For the text-containing cell, return its midpoint in [X, Y] coordinate format. 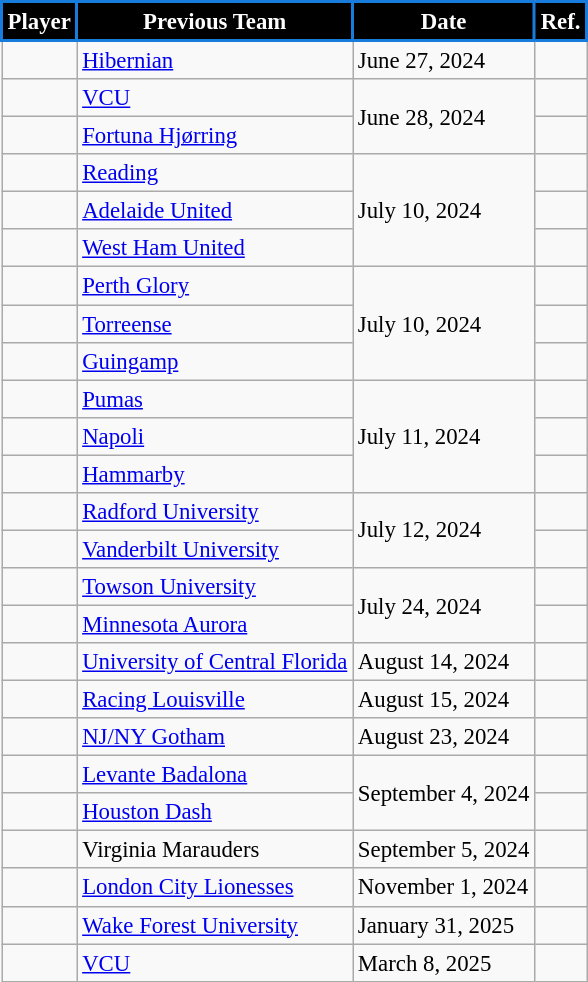
University of Central Florida [215, 662]
Minnesota Aurora [215, 624]
November 1, 2024 [444, 888]
Reading [215, 173]
Vanderbilt University [215, 549]
Hibernian [215, 60]
Previous Team [215, 22]
Ref. [561, 22]
Guingamp [215, 361]
August 15, 2024 [444, 700]
Player [40, 22]
Houston Dash [215, 812]
January 31, 2025 [444, 925]
Adelaide United [215, 211]
Virginia Marauders [215, 850]
September 4, 2024 [444, 794]
Levante Badalona [215, 775]
July 12, 2024 [444, 530]
Perth Glory [215, 286]
Torreense [215, 324]
June 27, 2024 [444, 60]
Date [444, 22]
NJ/NY Gotham [215, 737]
June 28, 2024 [444, 116]
Wake Forest University [215, 925]
August 23, 2024 [444, 737]
West Ham United [215, 249]
August 14, 2024 [444, 662]
Fortuna Hjørring [215, 136]
July 11, 2024 [444, 436]
Pumas [215, 399]
March 8, 2025 [444, 963]
Napoli [215, 436]
September 5, 2024 [444, 850]
Racing Louisville [215, 700]
Hammarby [215, 474]
London City Lionesses [215, 888]
July 24, 2024 [444, 606]
Towson University [215, 587]
Radford University [215, 512]
